Output the [x, y] coordinate of the center of the cell containing the given text.  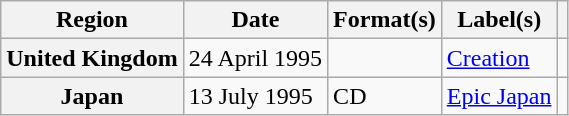
Format(s) [385, 20]
Label(s) [499, 20]
United Kingdom [92, 58]
Japan [92, 96]
Creation [499, 58]
13 July 1995 [255, 96]
Region [92, 20]
CD [385, 96]
24 April 1995 [255, 58]
Date [255, 20]
Epic Japan [499, 96]
